Return the [x, y] coordinate for the center point of the cell that contains the specified text.  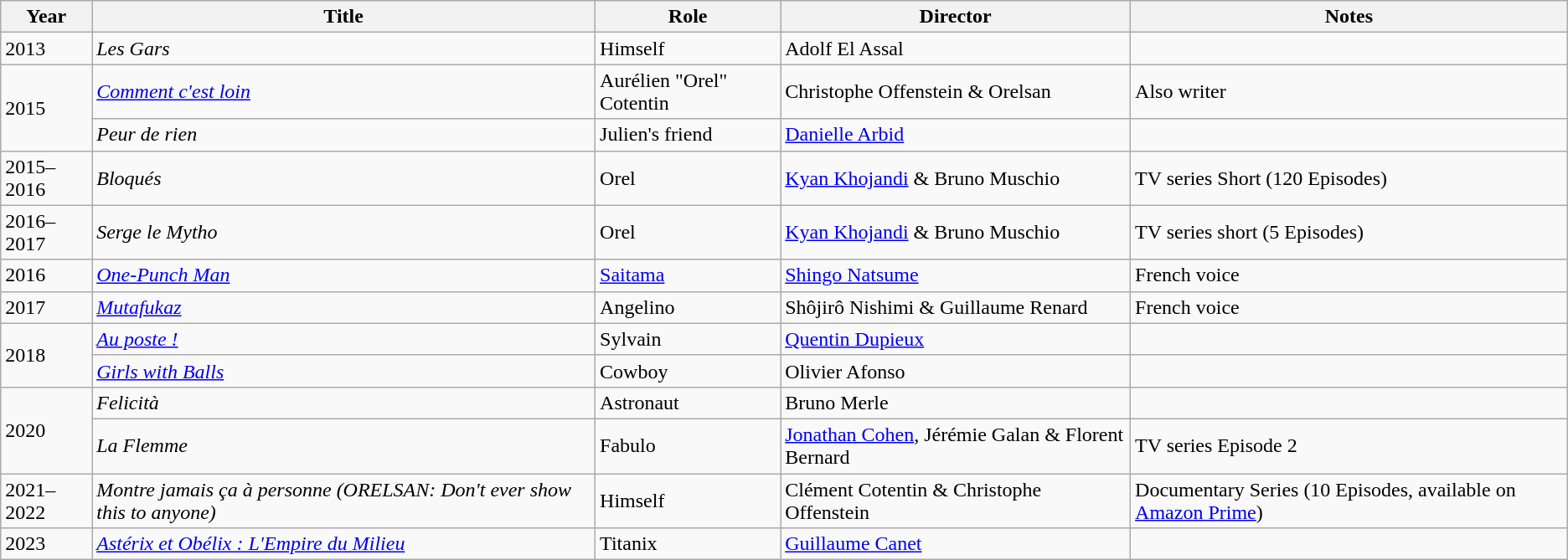
Year [47, 17]
2023 [47, 544]
2016–2017 [47, 233]
2021–2022 [47, 501]
Angelino [689, 307]
Fabulo [689, 445]
2015 [47, 107]
Shingo Natsume [956, 275]
Olivier Afonso [956, 371]
TV series Episode 2 [1349, 445]
Comment c'est loin [343, 92]
La Flemme [343, 445]
Guillaume Canet [956, 544]
Girls with Balls [343, 371]
Clément Cotentin & Christophe Offenstein [956, 501]
Felicità [343, 403]
Julien's friend [689, 135]
Peur de rien [343, 135]
2013 [47, 49]
Saitama [689, 275]
Jonathan Cohen, Jérémie Galan & Florent Bernard [956, 445]
Mutafukaz [343, 307]
2016 [47, 275]
Serge le Mytho [343, 233]
Documentary Series (10 Episodes, available on Amazon Prime) [1349, 501]
Title [343, 17]
Titanix [689, 544]
Danielle Arbid [956, 135]
Also writer [1349, 92]
Christophe Offenstein & Orelsan [956, 92]
Bruno Merle [956, 403]
Cowboy [689, 371]
Astérix et Obélix : L'Empire du Milieu [343, 544]
Director [956, 17]
Role [689, 17]
2020 [47, 430]
Les Gars [343, 49]
TV series short (5 Episodes) [1349, 233]
One-Punch Man [343, 275]
Montre jamais ça à personne (ORELSAN: Don't ever show this to anyone) [343, 501]
Astronaut [689, 403]
Shôjirô Nishimi & Guillaume Renard [956, 307]
2017 [47, 307]
Sylvain [689, 339]
2018 [47, 355]
Bloqués [343, 177]
Au poste ! [343, 339]
Notes [1349, 17]
Adolf El Assal [956, 49]
Aurélien "Orel" Cotentin [689, 92]
2015–2016 [47, 177]
Quentin Dupieux [956, 339]
TV series Short (120 Episodes) [1349, 177]
